Provide the (x, y) coordinate of the cell's center where the given text is located.  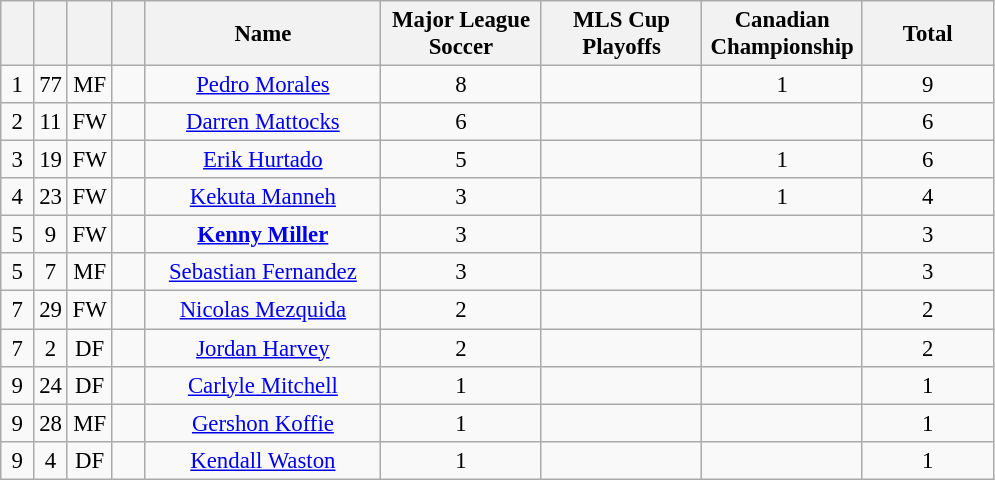
Pedro Morales (263, 85)
Erik Hurtado (263, 160)
24 (50, 385)
Major League Soccer (462, 34)
Kendall Waston (263, 460)
8 (462, 85)
Carlyle Mitchell (263, 385)
Name (263, 34)
MLS Cup Playoffs (622, 34)
28 (50, 423)
29 (50, 310)
Darren Mattocks (263, 122)
23 (50, 197)
Jordan Harvey (263, 348)
11 (50, 122)
Nicolas Mezquida (263, 310)
19 (50, 160)
Sebastian Fernandez (263, 273)
77 (50, 85)
Gershon Koffie (263, 423)
Canadian Championship (782, 34)
Kenny Miller (263, 235)
Total (928, 34)
Kekuta Manneh (263, 197)
